Extract the [X, Y] coordinate from the center of the cell holding the provided text.  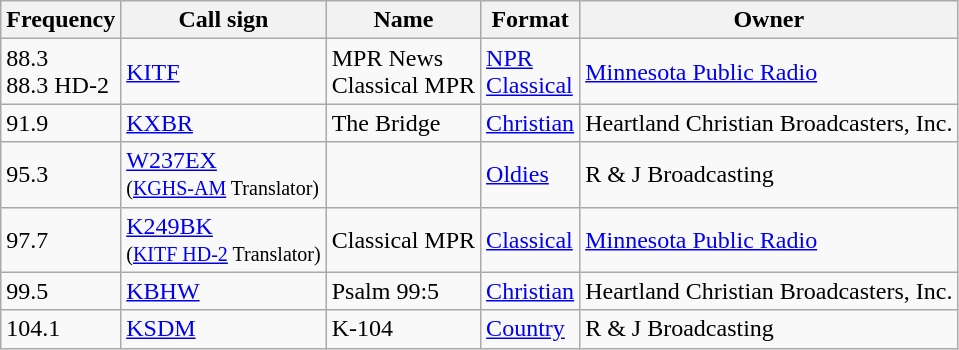
95.3 [61, 174]
KBHW [224, 291]
NPRClassical [530, 72]
Classical MPR [403, 240]
KSDM [224, 329]
Country [530, 329]
97.7 [61, 240]
99.5 [61, 291]
88.3 88.3 HD-2 [61, 72]
The Bridge [403, 123]
Owner [769, 20]
Format [530, 20]
W237EX(KGHS-AM Translator) [224, 174]
KITF [224, 72]
Psalm 99:5 [403, 291]
Classical [530, 240]
KXBR [224, 123]
Call sign [224, 20]
Oldies [530, 174]
Name [403, 20]
91.9 [61, 123]
MPR NewsClassical MPR [403, 72]
Frequency [61, 20]
104.1 [61, 329]
K249BK(KITF HD-2 Translator) [224, 240]
K-104 [403, 329]
